Search for the cell housing the specified text and yield its (x, y) center coordinate. 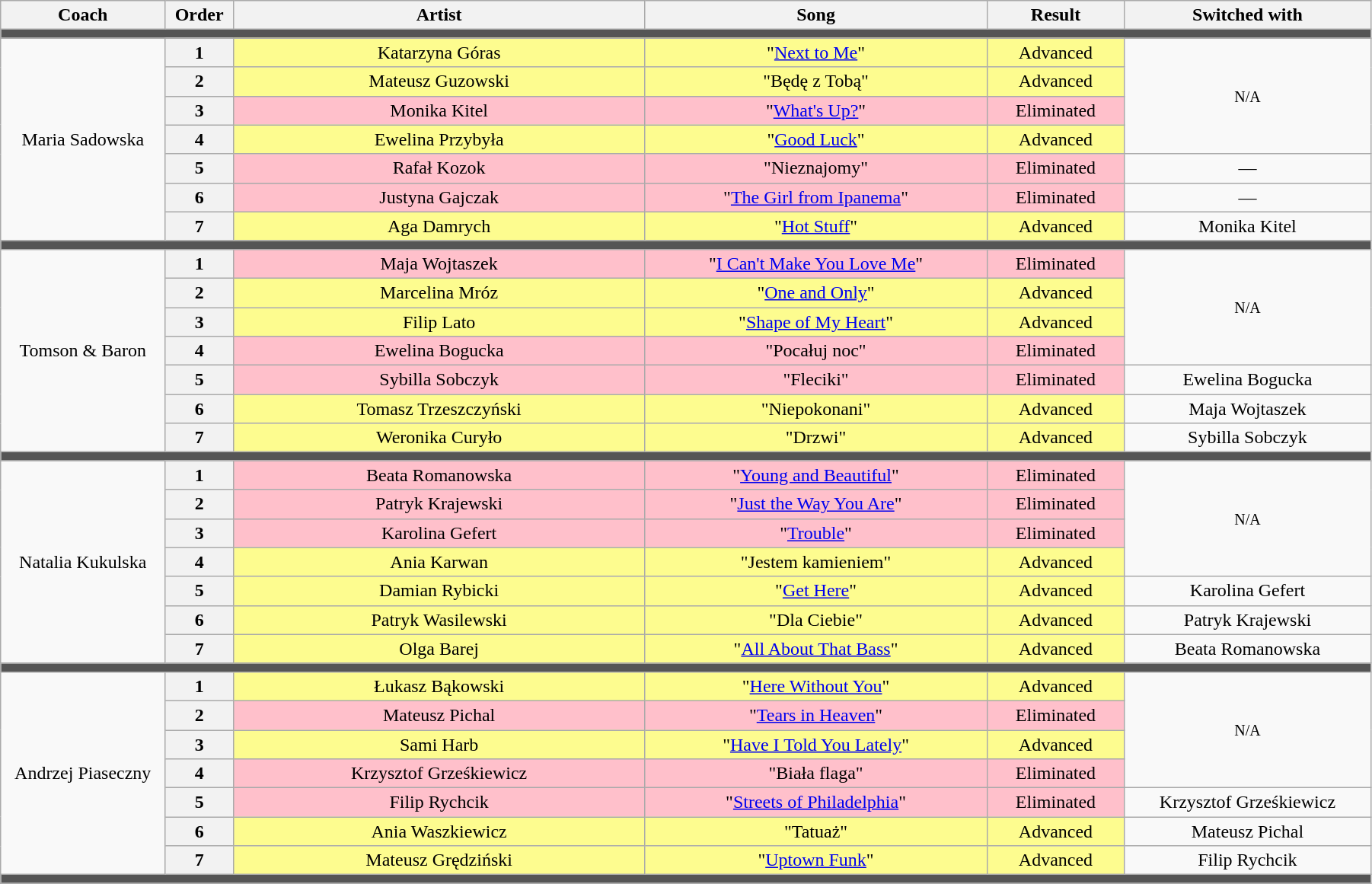
"Pocałuj noc" (816, 351)
"Nieznajomy" (816, 168)
Andrzej Piaseczny (83, 773)
Weronika Curyło (439, 438)
"Jestem kamieniem" (816, 562)
Mateusz Grędziński (439, 860)
"One and Only" (816, 292)
Mateusz Guzowski (439, 81)
"Uptown Funk" (816, 860)
Tomson & Baron (83, 350)
"Biała flaga" (816, 774)
Order (199, 15)
"Dla Ciebie" (816, 620)
Coach (83, 15)
"Hot Stuff" (816, 226)
"Get Here" (816, 591)
Olga Barej (439, 649)
"Fleciki" (816, 380)
"Here Without You" (816, 686)
"Niepokonani" (816, 409)
Ania Karwan (439, 562)
"Young and Beautiful" (816, 475)
Natalia Kukulska (83, 562)
"Shape of My Heart" (816, 322)
Ania Waszkiewicz (439, 831)
Result (1055, 15)
Łukasz Bąkowski (439, 686)
Patryk Wasilewski (439, 620)
Rafał Kozok (439, 168)
"Just the Way You Are" (816, 504)
"Drzwi" (816, 438)
"Next to Me" (816, 53)
"Good Luck" (816, 139)
Maria Sadowska (83, 139)
Filip Lato (439, 322)
"Have I Told You Lately" (816, 744)
Damian Rybicki (439, 591)
Katarzyna Góras (439, 53)
Switched with (1247, 15)
Artist (439, 15)
"Tatuaż" (816, 831)
Aga Damrych (439, 226)
Marcelina Mróz (439, 292)
Tomasz Trzeszczyński (439, 409)
"The Girl from Ipanema" (816, 197)
"Trouble" (816, 533)
"Będę z Tobą" (816, 81)
"All About That Bass" (816, 649)
Justyna Gajczak (439, 197)
"I Can't Make You Love Me" (816, 263)
"What's Up?" (816, 110)
Ewelina Przybyła (439, 139)
Song (816, 15)
Sami Harb (439, 744)
"Tears in Heaven" (816, 715)
"Streets of Philadelphia" (816, 803)
